Detect which cell encompasses the target text, then output its (x, y) center coordinate. 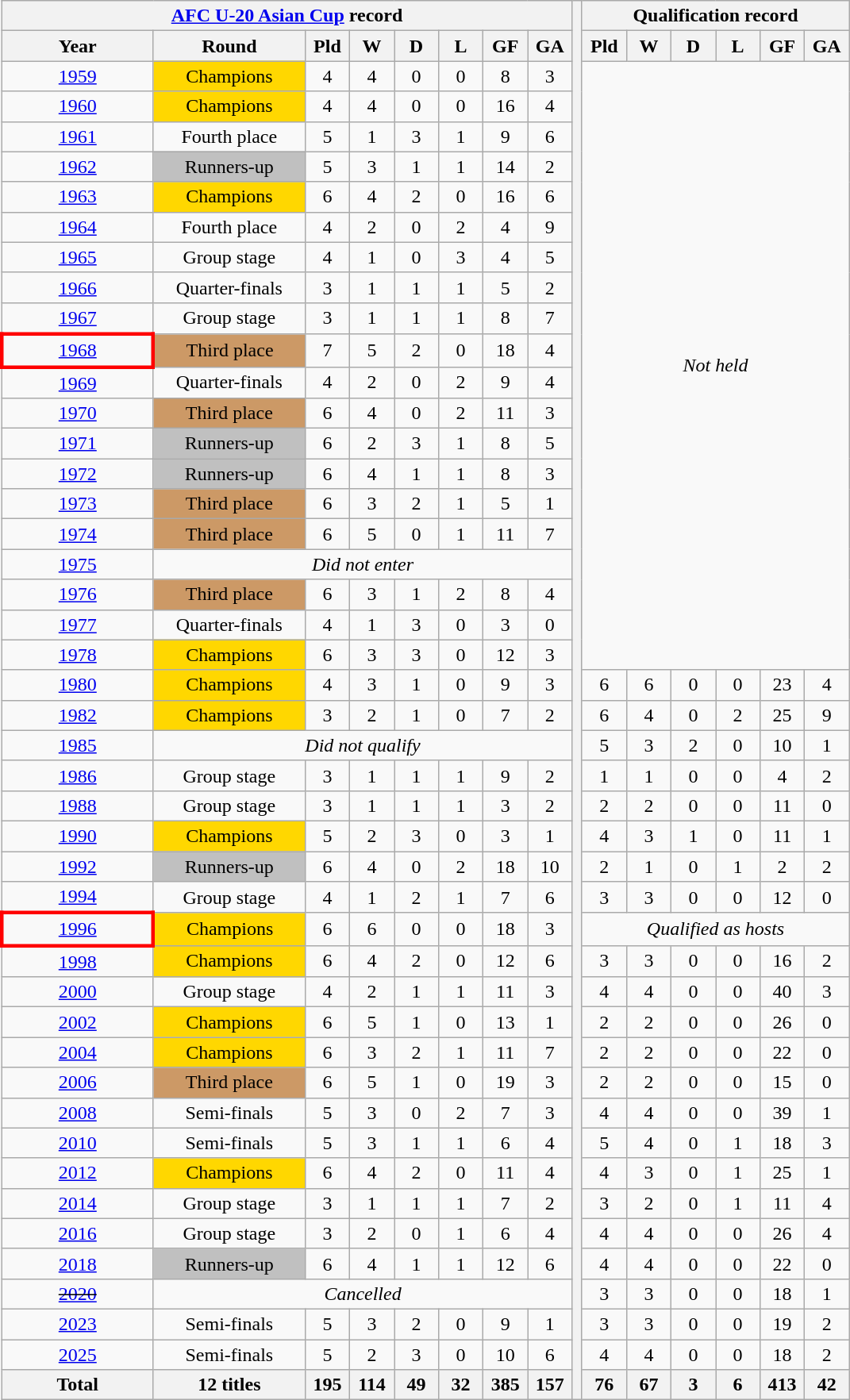
2023 (78, 1324)
1988 (78, 806)
42 (827, 1385)
1967 (78, 318)
15 (783, 1083)
1994 (78, 898)
114 (371, 1385)
2025 (78, 1355)
1969 (78, 383)
1976 (78, 594)
1977 (78, 625)
1964 (78, 227)
195 (327, 1385)
2014 (78, 1203)
2004 (78, 1052)
2006 (78, 1083)
1996 (78, 929)
Round (229, 46)
157 (550, 1385)
AFC U-20 Asian Cup record (287, 16)
1974 (78, 534)
32 (461, 1385)
Year (78, 46)
13 (506, 1022)
1962 (78, 167)
1973 (78, 504)
1975 (78, 564)
2000 (78, 992)
1961 (78, 137)
2016 (78, 1233)
1998 (78, 961)
40 (783, 992)
49 (416, 1385)
2010 (78, 1143)
1982 (78, 715)
2020 (78, 1294)
Cancelled (362, 1294)
1990 (78, 836)
1965 (78, 257)
39 (783, 1113)
Did not qualify (362, 745)
1972 (78, 474)
67 (648, 1385)
Qualification record (715, 16)
1986 (78, 775)
1970 (78, 413)
2018 (78, 1263)
385 (506, 1385)
Not held (715, 365)
1966 (78, 287)
1980 (78, 685)
1978 (78, 655)
1992 (78, 866)
14 (506, 167)
12 titles (229, 1385)
1963 (78, 197)
1960 (78, 106)
1985 (78, 745)
Total (78, 1385)
413 (783, 1385)
1971 (78, 444)
2008 (78, 1113)
Qualified as hosts (715, 929)
76 (604, 1385)
23 (783, 685)
1959 (78, 76)
Did not enter (362, 564)
1968 (78, 351)
2002 (78, 1022)
2012 (78, 1173)
